Locate the cell with the specified text and output its [x, y] center coordinate. 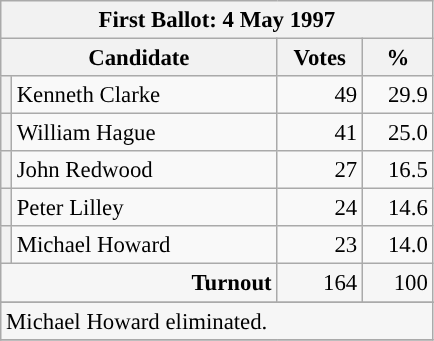
Turnout [139, 283]
49 [320, 95]
Peter Lilley [144, 208]
First Ballot: 4 May 1997 [217, 20]
27 [320, 170]
Michael Howard eliminated. [217, 321]
41 [320, 133]
24 [320, 208]
Candidate [139, 58]
Kenneth Clarke [144, 95]
Votes [320, 58]
23 [320, 245]
100 [398, 283]
25.0 [398, 133]
14.6 [398, 208]
14.0 [398, 245]
16.5 [398, 170]
% [398, 58]
29.9 [398, 95]
William Hague [144, 133]
John Redwood [144, 170]
Michael Howard [144, 245]
164 [320, 283]
